For the text-containing cell, return its midpoint in [x, y] coordinate format. 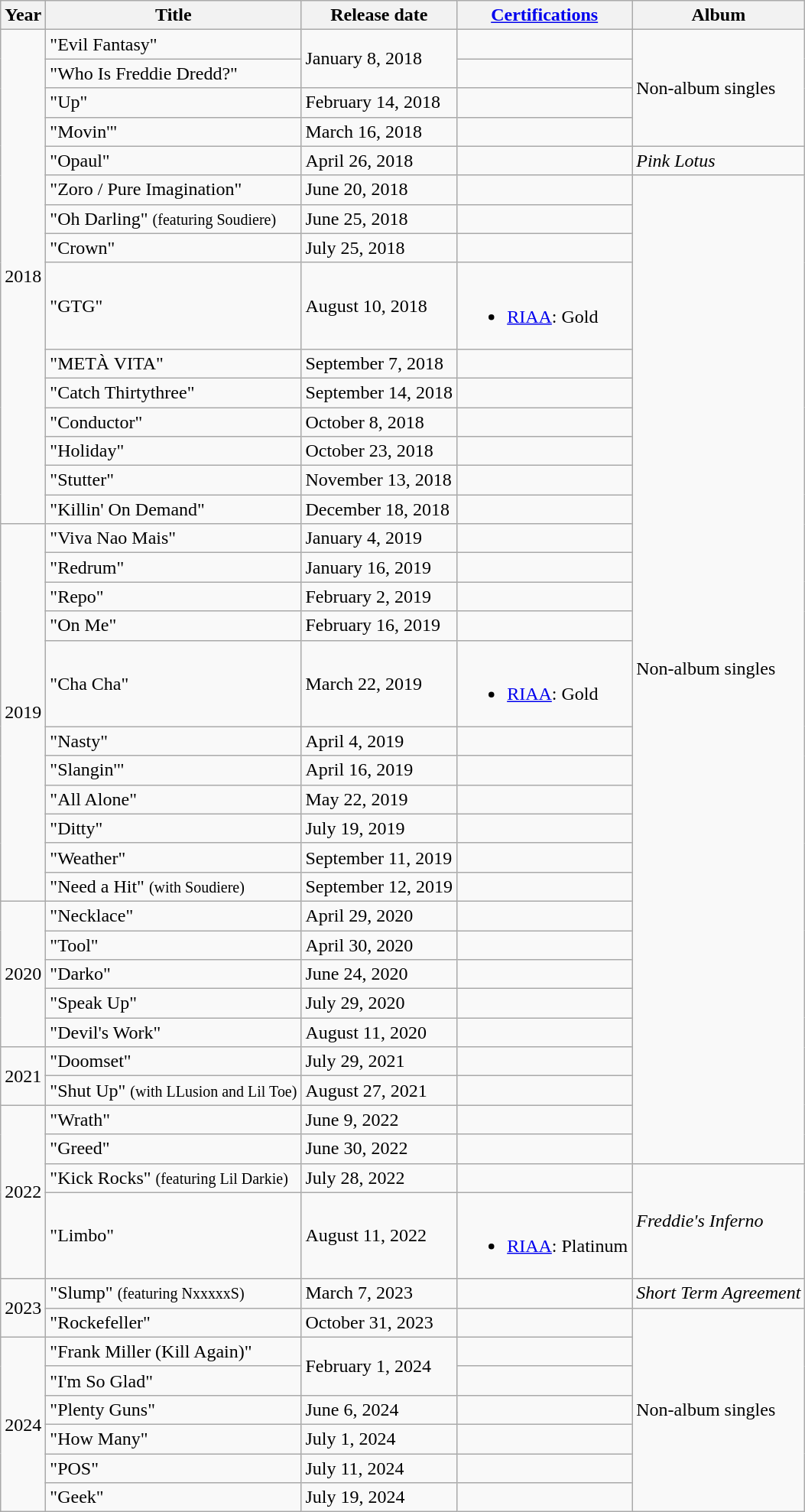
"METÀ VITA" [174, 363]
June 24, 2020 [379, 974]
April 26, 2018 [379, 161]
2019 [23, 713]
July 25, 2018 [379, 248]
"Shut Up" (with LLusion and Lil Toe) [174, 1091]
July 1, 2024 [379, 1439]
"I'm So Glad" [174, 1380]
July 19, 2019 [379, 828]
RIAA: Platinum [544, 1236]
"Frank Miller (Kill Again)" [174, 1351]
2021 [23, 1076]
"Cha Cha" [174, 684]
"Devil's Work" [174, 1032]
June 30, 2022 [379, 1149]
"Catch Thirtythree" [174, 392]
August 11, 2020 [379, 1032]
"GTG" [174, 306]
"Holiday" [174, 451]
"Ditty" [174, 828]
March 22, 2019 [379, 684]
"Conductor" [174, 421]
"Necklace" [174, 915]
"Nasty" [174, 741]
Title [174, 15]
"Killin' On Demand" [174, 509]
2022 [23, 1192]
"Oh Darling" (featuring Soudiere) [174, 219]
January 16, 2019 [379, 567]
January 4, 2019 [379, 538]
September 12, 2019 [379, 886]
2018 [23, 277]
July 29, 2020 [379, 1003]
June 9, 2022 [379, 1120]
"Plenty Guns" [174, 1410]
February 1, 2024 [379, 1366]
"Darko" [174, 974]
Certifications [544, 15]
February 16, 2019 [379, 626]
"Up" [174, 102]
September 11, 2019 [379, 857]
January 8, 2018 [379, 59]
December 18, 2018 [379, 509]
"On Me" [174, 626]
"Need a Hit" (with Soudiere) [174, 886]
Album [719, 15]
2023 [23, 1308]
"Kick Rocks" (featuring Lil Darkie) [174, 1178]
"Speak Up" [174, 1003]
"Geek" [174, 1497]
October 31, 2023 [379, 1322]
"Who Is Freddie Dredd?" [174, 73]
Short Term Agreement [719, 1293]
August 11, 2022 [379, 1236]
"Repo" [174, 597]
"POS" [174, 1468]
Release date [379, 15]
October 23, 2018 [379, 451]
Pink Lotus [719, 161]
August 27, 2021 [379, 1091]
September 14, 2018 [379, 392]
"All Alone" [174, 799]
February 2, 2019 [379, 597]
April 30, 2020 [379, 945]
June 6, 2024 [379, 1410]
May 22, 2019 [379, 799]
"Limbo" [174, 1236]
July 19, 2024 [379, 1497]
February 14, 2018 [379, 102]
"Greed" [174, 1149]
"How Many" [174, 1439]
July 11, 2024 [379, 1468]
June 25, 2018 [379, 219]
Year [23, 15]
September 7, 2018 [379, 363]
"Opaul" [174, 161]
March 7, 2023 [379, 1293]
"Crown" [174, 248]
"Stutter" [174, 480]
"Slangin'" [174, 770]
2024 [23, 1424]
"Zoro / Pure Imagination" [174, 190]
April 29, 2020 [379, 915]
July 28, 2022 [379, 1178]
"Doomset" [174, 1062]
"Tool" [174, 945]
"Wrath" [174, 1120]
"Movin'" [174, 132]
October 8, 2018 [379, 421]
Freddie's Inferno [719, 1221]
"Rockefeller" [174, 1322]
"Weather" [174, 857]
March 16, 2018 [379, 132]
July 29, 2021 [379, 1062]
"Evil Fantasy" [174, 44]
"Slump" (featuring NxxxxxS) [174, 1293]
"Viva Nao Mais" [174, 538]
November 13, 2018 [379, 480]
April 16, 2019 [379, 770]
"Redrum" [174, 567]
April 4, 2019 [379, 741]
August 10, 2018 [379, 306]
2020 [23, 974]
June 20, 2018 [379, 190]
